Return the [X, Y] coordinate for the center point of the cell that contains the specified text.  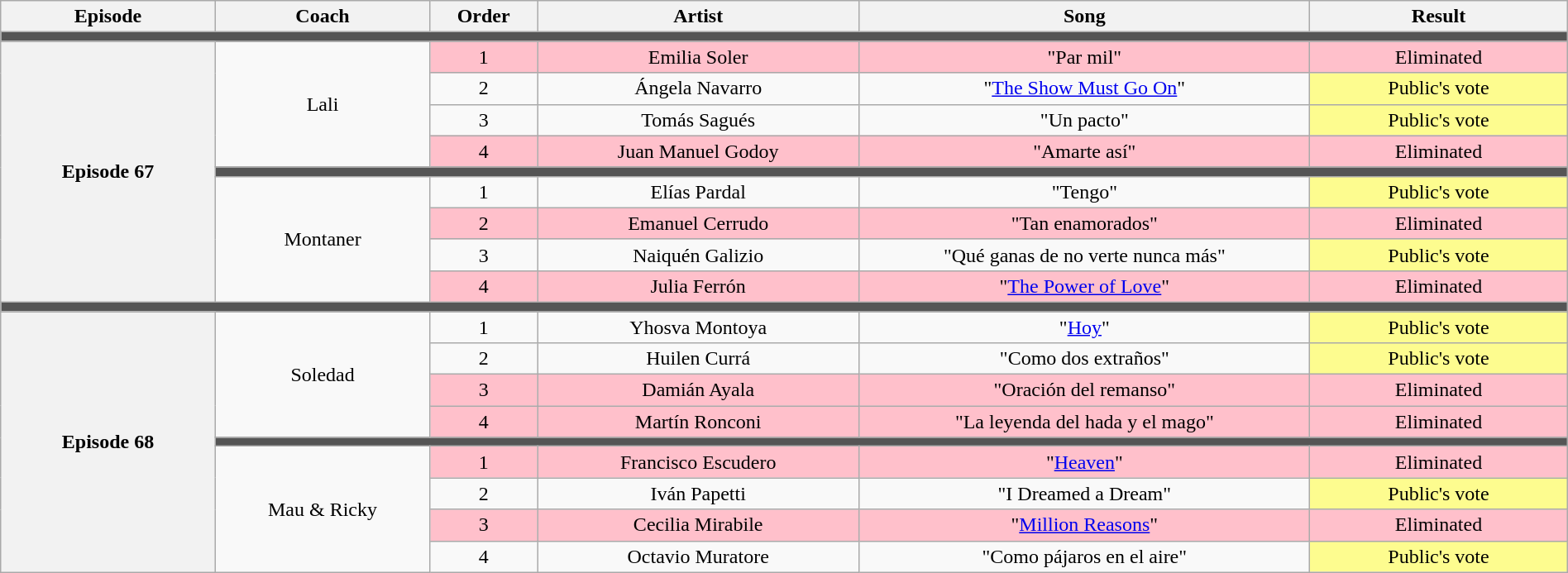
"Par mil" [1085, 57]
Episode 68 [108, 442]
"Como dos extraños" [1085, 359]
"Hoy" [1085, 327]
"La leyenda del hada y el mago" [1085, 422]
Juan Manuel Godoy [698, 151]
"Amarte así" [1085, 151]
Julia Ferrón [698, 286]
Lali [323, 104]
Song [1085, 17]
Octavio Muratore [698, 556]
"Oración del remanso" [1085, 390]
Cecilia Mirabile [698, 525]
Francisco Escudero [698, 462]
Episode 67 [108, 172]
Damián Ayala [698, 390]
"The Power of Love" [1085, 286]
Artist [698, 17]
Mau & Ricky [323, 509]
Elías Pardal [698, 192]
Martín Ronconi [698, 422]
Iván Papetti [698, 494]
"Como pájaros en el aire" [1085, 556]
Yhosva Montoya [698, 327]
Order [484, 17]
Emanuel Cerrudo [698, 223]
"Heaven" [1085, 462]
"Qué ganas de no verte nunca más" [1085, 255]
Result [1439, 17]
Coach [323, 17]
Soledad [323, 374]
Episode [108, 17]
Tomás Sagués [698, 120]
Huilen Currá [698, 359]
"Un pacto" [1085, 120]
"The Show Must Go On" [1085, 88]
"Tan enamorados" [1085, 223]
Montaner [323, 239]
"Million Reasons" [1085, 525]
Emilia Soler [698, 57]
"Tengo" [1085, 192]
Ángela Navarro [698, 88]
"I Dreamed a Dream" [1085, 494]
Naiquén Galizio [698, 255]
